Return the (X, Y) coordinate for the center point of the cell that contains the specified text.  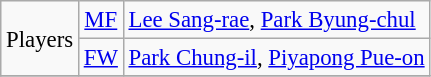
MF (100, 20)
Park Chung-il, Piyapong Pue-on (276, 58)
Lee Sang-rae, Park Byung-chul (276, 20)
FW (100, 58)
Players (40, 38)
